For the text-containing cell, return its midpoint in [x, y] coordinate format. 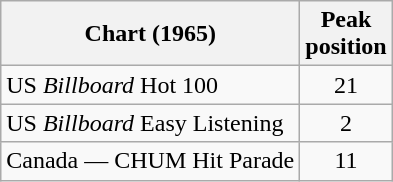
Canada — CHUM Hit Parade [150, 161]
US Billboard Hot 100 [150, 85]
US Billboard Easy Listening [150, 123]
21 [346, 85]
11 [346, 161]
Chart (1965) [150, 34]
Peakposition [346, 34]
2 [346, 123]
